Provide the (X, Y) coordinate of the cell's center where the given text is located.  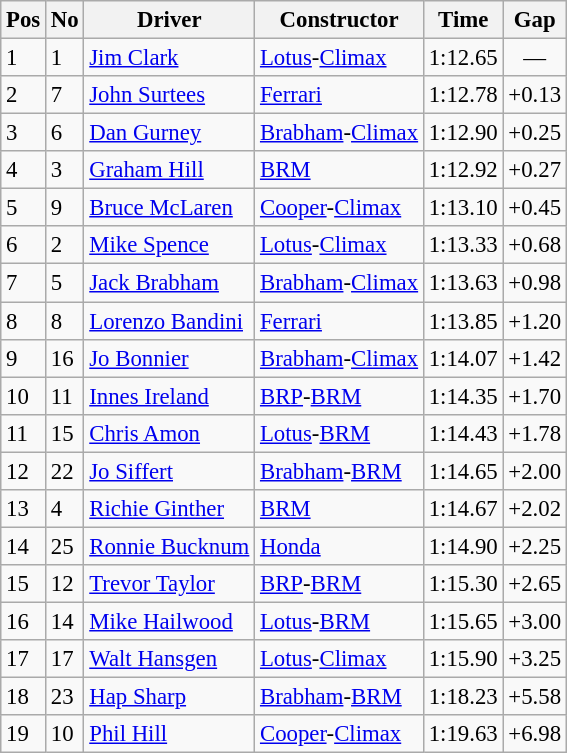
Jim Clark (170, 58)
1:12.92 (463, 170)
Mike Hailwood (170, 621)
Dan Gurney (170, 133)
+0.98 (534, 283)
Constructor (340, 20)
No (65, 20)
1:14.90 (463, 546)
+3.25 (534, 659)
Time (463, 20)
Lorenzo Bandini (170, 321)
23 (65, 697)
+2.65 (534, 584)
+0.27 (534, 170)
1:15.65 (463, 621)
+0.25 (534, 133)
+0.45 (534, 208)
13 (24, 509)
— (534, 58)
Pos (24, 20)
1:12.90 (463, 133)
1:12.78 (463, 95)
+0.13 (534, 95)
1:19.63 (463, 734)
John Surtees (170, 95)
Jo Bonnier (170, 358)
1:13.10 (463, 208)
19 (24, 734)
Graham Hill (170, 170)
18 (24, 697)
1:14.65 (463, 471)
+0.68 (534, 245)
Honda (340, 546)
1:13.85 (463, 321)
1:14.07 (463, 358)
Trevor Taylor (170, 584)
Jack Brabham (170, 283)
Walt Hansgen (170, 659)
+1.20 (534, 321)
Gap (534, 20)
+2.02 (534, 509)
+1.42 (534, 358)
1:15.30 (463, 584)
1:14.67 (463, 509)
+3.00 (534, 621)
+6.98 (534, 734)
+2.25 (534, 546)
Driver (170, 20)
1:13.63 (463, 283)
+1.70 (534, 396)
1:14.35 (463, 396)
+5.58 (534, 697)
Chris Amon (170, 433)
25 (65, 546)
1:14.43 (463, 433)
Phil Hill (170, 734)
+1.78 (534, 433)
22 (65, 471)
Hap Sharp (170, 697)
1:15.90 (463, 659)
Ronnie Bucknum (170, 546)
Mike Spence (170, 245)
+2.00 (534, 471)
Bruce McLaren (170, 208)
1:13.33 (463, 245)
Innes Ireland (170, 396)
1:18.23 (463, 697)
1:12.65 (463, 58)
Jo Siffert (170, 471)
Richie Ginther (170, 509)
